Locate the cell with the specified text and output its (X, Y) center coordinate. 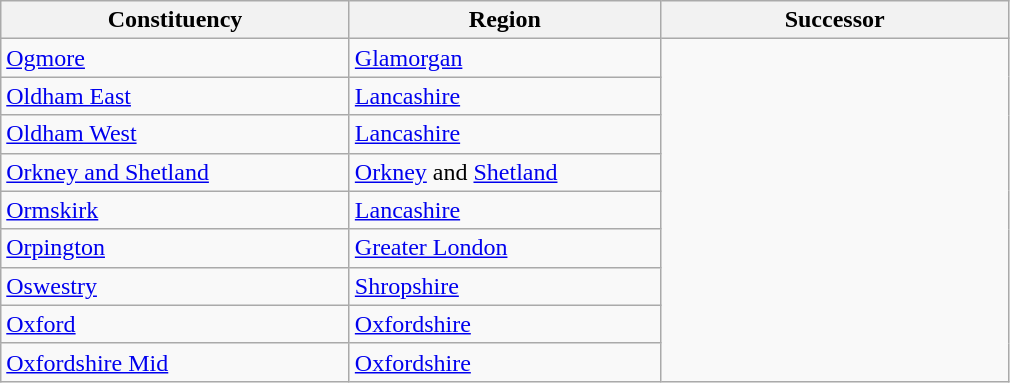
Glamorgan (504, 58)
Oldham West (176, 134)
Ogmore (176, 58)
Successor (834, 20)
Oswestry (176, 286)
Oxford (176, 324)
Oldham East (176, 96)
Oxfordshire Mid (176, 362)
Orpington (176, 248)
Greater London (504, 248)
Constituency (176, 20)
Ormskirk (176, 210)
Region (504, 20)
Shropshire (504, 286)
